Scan for the cell matching the given text and deliver its (x, y) coordinate at center. 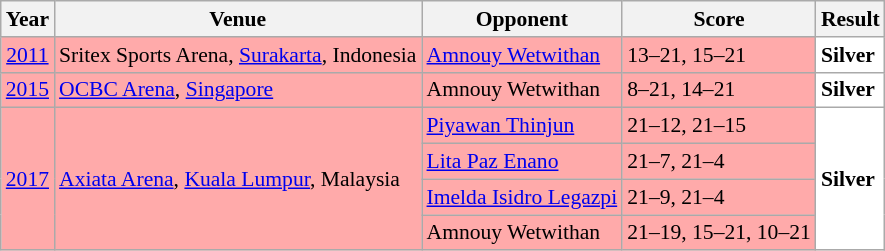
8–21, 14–21 (719, 90)
2015 (28, 90)
Result (850, 19)
Sritex Sports Arena, Surakarta, Indonesia (238, 55)
21–19, 15–21, 10–21 (719, 233)
Lita Paz Enano (522, 162)
Score (719, 19)
21–9, 21–4 (719, 197)
Imelda Isidro Legazpi (522, 197)
2017 (28, 179)
21–7, 21–4 (719, 162)
OCBC Arena, Singapore (238, 90)
13–21, 15–21 (719, 55)
Piyawan Thinjun (522, 126)
Opponent (522, 19)
Venue (238, 19)
Year (28, 19)
21–12, 21–15 (719, 126)
Axiata Arena, Kuala Lumpur, Malaysia (238, 179)
2011 (28, 55)
